Return the [X, Y] coordinate for the center point of the cell that contains the specified text.  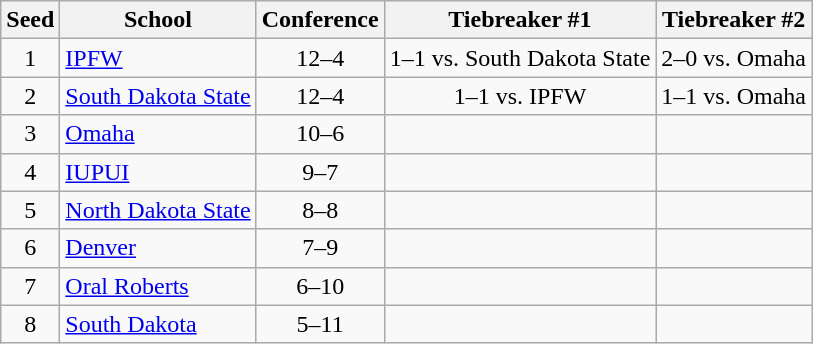
3 [30, 134]
Tiebreaker #1 [520, 20]
South Dakota State [158, 96]
4 [30, 172]
1 [30, 58]
Denver [158, 248]
1–1 vs. Omaha [734, 96]
8–8 [320, 210]
6–10 [320, 286]
9–7 [320, 172]
7–9 [320, 248]
School [158, 20]
7 [30, 286]
2 [30, 96]
1–1 vs. South Dakota State [520, 58]
Tiebreaker #2 [734, 20]
8 [30, 324]
1–1 vs. IPFW [520, 96]
2–0 vs. Omaha [734, 58]
5 [30, 210]
South Dakota [158, 324]
10–6 [320, 134]
6 [30, 248]
North Dakota State [158, 210]
Oral Roberts [158, 286]
Seed [30, 20]
5–11 [320, 324]
Omaha [158, 134]
IPFW [158, 58]
IUPUI [158, 172]
Conference [320, 20]
